For the text-containing cell, return its midpoint in [x, y] coordinate format. 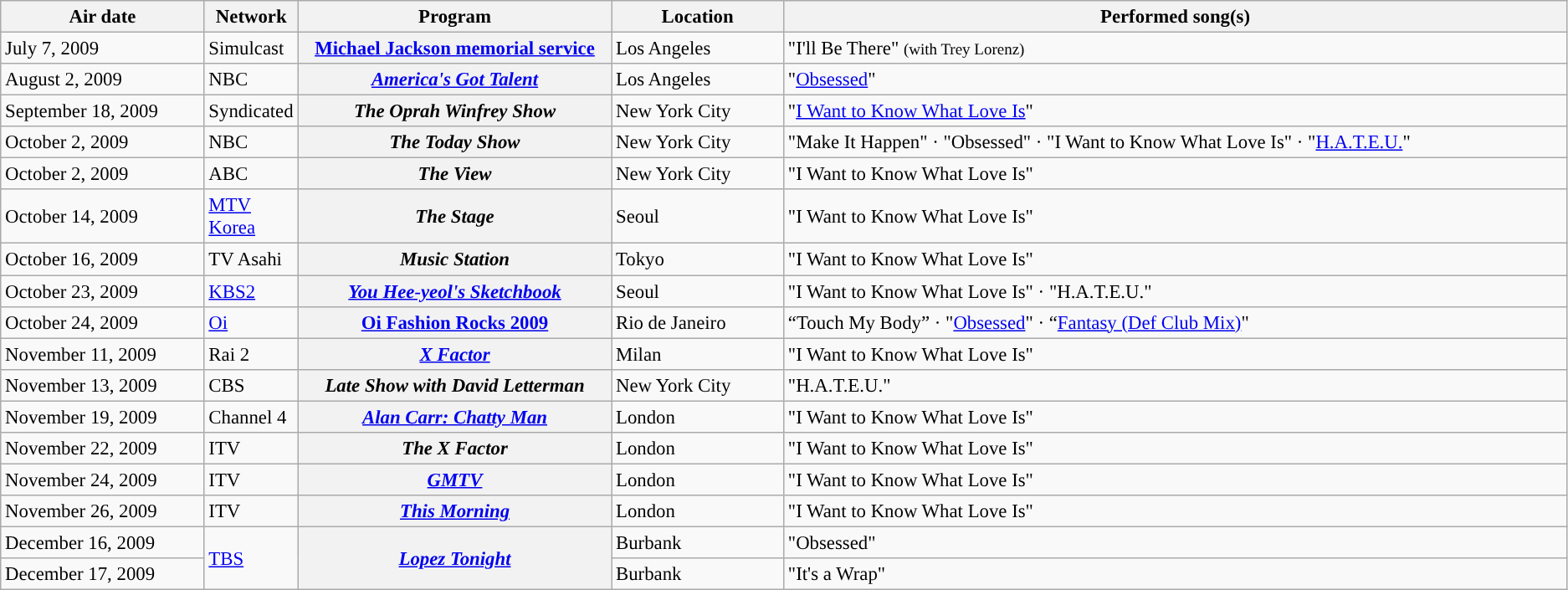
October 16, 2009 [102, 259]
"I Want to Know What Love Is" · "H.A.T.E.U." [1176, 291]
The X Factor [454, 449]
Rai 2 [251, 354]
November 22, 2009 [102, 449]
Network [251, 17]
Simulcast [251, 49]
The Stage [454, 216]
September 18, 2009 [102, 111]
November 19, 2009 [102, 417]
MTV Korea [251, 216]
America's Got Talent [454, 80]
December 16, 2009 [102, 542]
The Today Show [454, 142]
X Factor [454, 354]
Program [454, 17]
GMTV [454, 480]
"I'll Be There" (with Trey Lorenz) [1176, 49]
The Oprah Winfrey Show [454, 111]
Late Show with David Letterman [454, 385]
Michael Jackson memorial service [454, 49]
Oi Fashion Rocks 2009 [454, 322]
November 24, 2009 [102, 480]
Music Station [454, 259]
October 23, 2009 [102, 291]
Lopez Tonight [454, 557]
"H.A.T.E.U." [1176, 385]
"Make It Happen" · "Obsessed" · "I Want to Know What Love Is" · "H.A.T.E.U." [1176, 142]
Alan Carr: Chatty Man [454, 417]
The View [454, 174]
This Morning [454, 511]
Air date [102, 17]
“Touch My Body” · "Obsessed" · “Fantasy (Def Club Mix)" [1176, 322]
Location [698, 17]
KBS2 [251, 291]
Tokyo [698, 259]
TBS [251, 557]
Milan [698, 354]
Oi [251, 322]
Rio de Janeiro [698, 322]
Channel 4 [251, 417]
November 26, 2009 [102, 511]
July 7, 2009 [102, 49]
"It's a Wrap" [1176, 574]
December 17, 2009 [102, 574]
October 14, 2009 [102, 216]
October 24, 2009 [102, 322]
November 13, 2009 [102, 385]
ABC [251, 174]
CBS [251, 385]
You Hee-yeol's Sketchbook [454, 291]
Performed song(s) [1176, 17]
Syndicated [251, 111]
November 11, 2009 [102, 354]
TV Asahi [251, 259]
August 2, 2009 [102, 80]
